Pinpoint the cell where the given text exists, returning its (X, Y) midpoint coordinate. 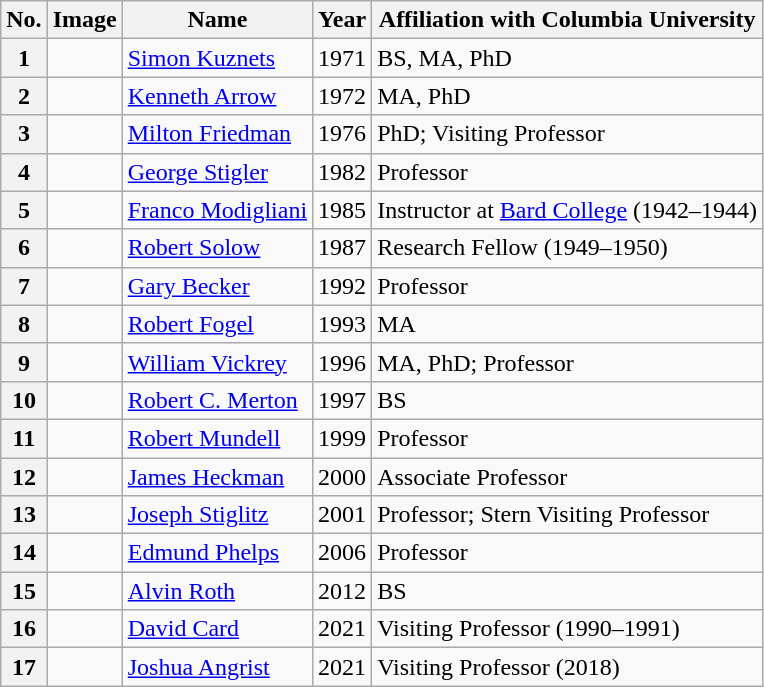
1972 (342, 96)
2000 (342, 477)
1971 (342, 58)
2 (24, 96)
PhD; Visiting Professor (568, 134)
1997 (342, 400)
Visiting Professor (1990–1991) (568, 629)
Edmund Phelps (217, 553)
Instructor at Bard College (1942–1944) (568, 210)
1982 (342, 172)
George Stigler (217, 172)
Robert Fogel (217, 324)
Alvin Roth (217, 591)
17 (24, 667)
Gary Becker (217, 286)
Franco Modigliani (217, 210)
MA (568, 324)
3 (24, 134)
Visiting Professor (2018) (568, 667)
No. (24, 20)
Milton Friedman (217, 134)
Research Fellow (1949–1950) (568, 248)
1987 (342, 248)
1976 (342, 134)
Robert C. Merton (217, 400)
13 (24, 515)
14 (24, 553)
Joseph Stiglitz (217, 515)
Year (342, 20)
6 (24, 248)
8 (24, 324)
1993 (342, 324)
1992 (342, 286)
11 (24, 438)
Kenneth Arrow (217, 96)
1 (24, 58)
5 (24, 210)
Robert Mundell (217, 438)
16 (24, 629)
2001 (342, 515)
1985 (342, 210)
BS, MA, PhD (568, 58)
Name (217, 20)
MA, PhD; Professor (568, 362)
Image (84, 20)
2012 (342, 591)
MA, PhD (568, 96)
Joshua Angrist (217, 667)
David Card (217, 629)
Associate Professor (568, 477)
15 (24, 591)
12 (24, 477)
William Vickrey (217, 362)
10 (24, 400)
4 (24, 172)
1999 (342, 438)
Robert Solow (217, 248)
9 (24, 362)
Simon Kuznets (217, 58)
1996 (342, 362)
Professor; Stern Visiting Professor (568, 515)
2006 (342, 553)
7 (24, 286)
Affiliation with Columbia University (568, 20)
James Heckman (217, 477)
